Return (X, Y) of the center of cell containing provided text 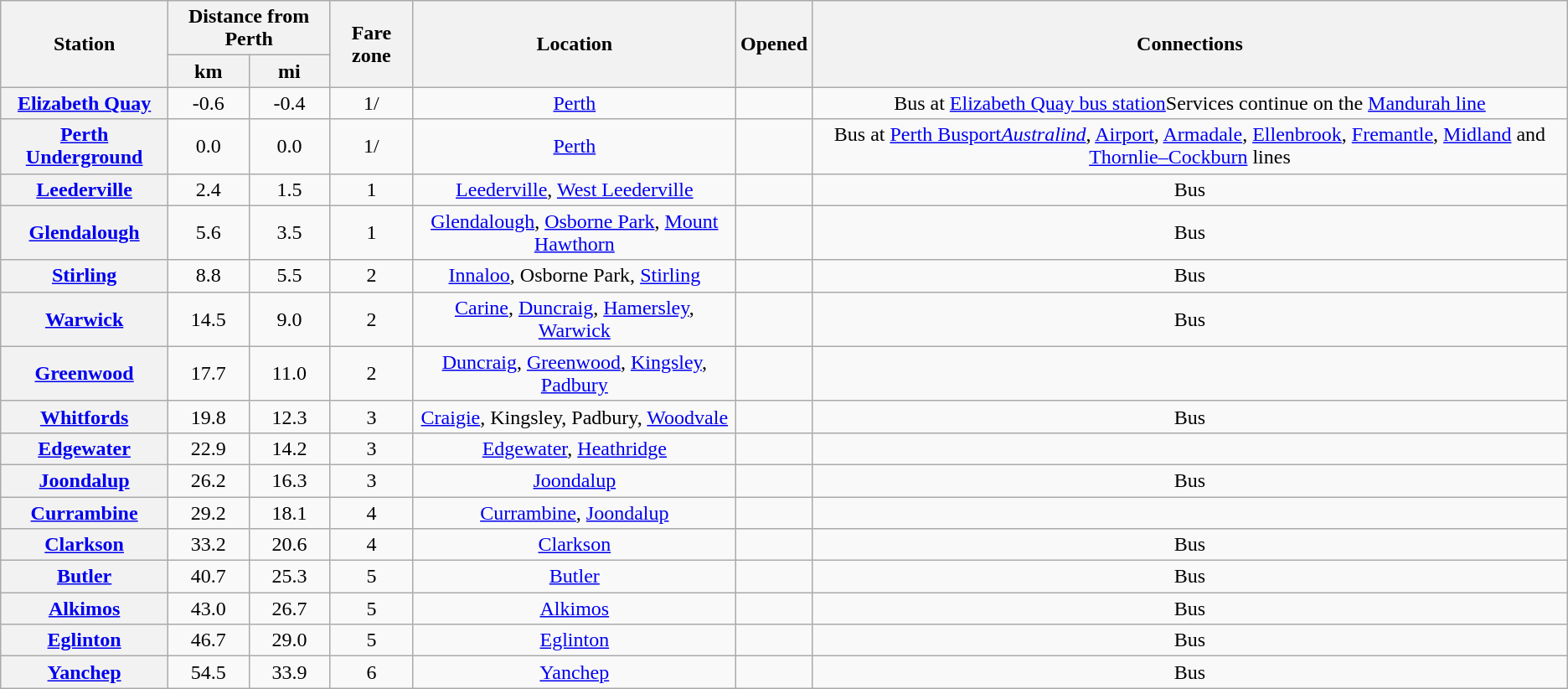
6 (372, 672)
16.3 (290, 480)
3.5 (290, 233)
-0.4 (290, 103)
Distance from Perth (248, 28)
Warwick (85, 319)
km (208, 71)
-0.6 (208, 103)
12.3 (290, 417)
Glendalough (85, 233)
Perth Underground (85, 146)
Elizabeth Quay (85, 103)
Duncraig, Greenwood, Kingsley, Padbury (575, 374)
22.9 (208, 448)
Currambine (85, 512)
46.7 (208, 640)
25.3 (290, 577)
Craigie, Kingsley, Padbury, Woodvale (575, 417)
Glendalough, Osborne Park, Mount Hawthorn (575, 233)
17.7 (208, 374)
14.2 (290, 448)
Station (85, 44)
Stirling (85, 276)
Greenwood (85, 374)
Edgewater, Heathridge (575, 448)
Currambine, Joondalup (575, 512)
20.6 (290, 545)
40.7 (208, 577)
Carine, Duncraig, Hamersley, Warwick (575, 319)
14.5 (208, 319)
43.0 (208, 609)
54.5 (208, 672)
Innaloo, Osborne Park, Stirling (575, 276)
18.1 (290, 512)
Bus at Elizabeth Quay bus stationServices continue on the Mandurah line (1190, 103)
33.2 (208, 545)
Leederville (85, 189)
Opened (774, 44)
29.2 (208, 512)
1.5 (290, 189)
11.0 (290, 374)
5.5 (290, 276)
19.8 (208, 417)
Bus at Perth BusportAustralind, Airport, Armadale, Ellenbrook, Fremantle, Midland and Thornlie–Cockburn lines (1190, 146)
Edgewater (85, 448)
Location (575, 44)
Connections (1190, 44)
8.8 (208, 276)
26.7 (290, 609)
5.6 (208, 233)
9.0 (290, 319)
Whitfords (85, 417)
Fare zone (372, 44)
Leederville, West Leederville (575, 189)
mi (290, 71)
29.0 (290, 640)
33.9 (290, 672)
2.4 (208, 189)
26.2 (208, 480)
